Pinpoint the cell where the given text exists, returning its [x, y] midpoint coordinate. 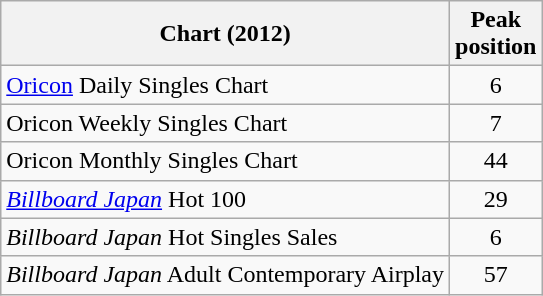
Oricon Daily Singles Chart [226, 85]
Oricon Weekly Singles Chart [226, 123]
Billboard Japan Hot 100 [226, 199]
Oricon Monthly Singles Chart [226, 161]
29 [496, 199]
Billboard Japan Hot Singles Sales [226, 237]
7 [496, 123]
Billboard Japan Adult Contemporary Airplay [226, 275]
44 [496, 161]
57 [496, 275]
Chart (2012) [226, 34]
Peakposition [496, 34]
